Return the (x, y) coordinate for the center point of the cell that contains the specified text.  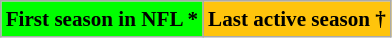
First season in NFL * (102, 18)
Last active season † (297, 18)
